Locate the cell with the specified text and output its (x, y) center coordinate. 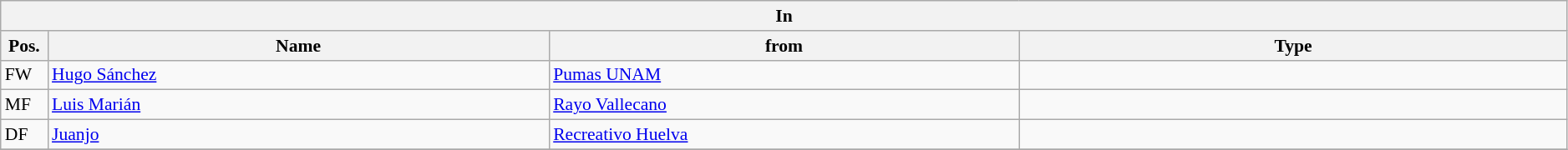
Juanjo (298, 135)
MF (24, 105)
Rayo Vallecano (784, 105)
Recreativo Huelva (784, 135)
DF (24, 135)
Type (1293, 46)
Pos. (24, 46)
In (784, 16)
Pumas UNAM (784, 75)
FW (24, 75)
Luis Marián (298, 105)
from (784, 46)
Name (298, 46)
Hugo Sánchez (298, 75)
